Identify which cell holds the provided text, then report its (X, Y) central coordinate. 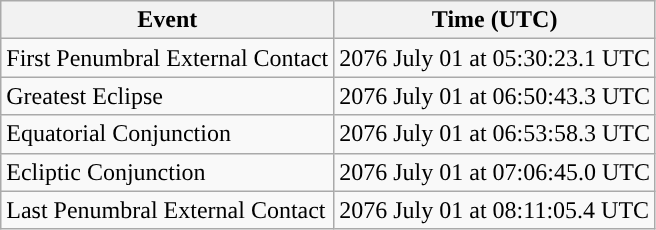
2076 July 01 at 08:11:05.4 UTC (495, 210)
Time (UTC) (495, 20)
Equatorial Conjunction (168, 134)
Event (168, 20)
Ecliptic Conjunction (168, 172)
2076 July 01 at 06:50:43.3 UTC (495, 96)
2076 July 01 at 06:53:58.3 UTC (495, 134)
2076 July 01 at 05:30:23.1 UTC (495, 58)
Greatest Eclipse (168, 96)
Last Penumbral External Contact (168, 210)
2076 July 01 at 07:06:45.0 UTC (495, 172)
First Penumbral External Contact (168, 58)
